Search for the cell housing the specified text and yield its (X, Y) center coordinate. 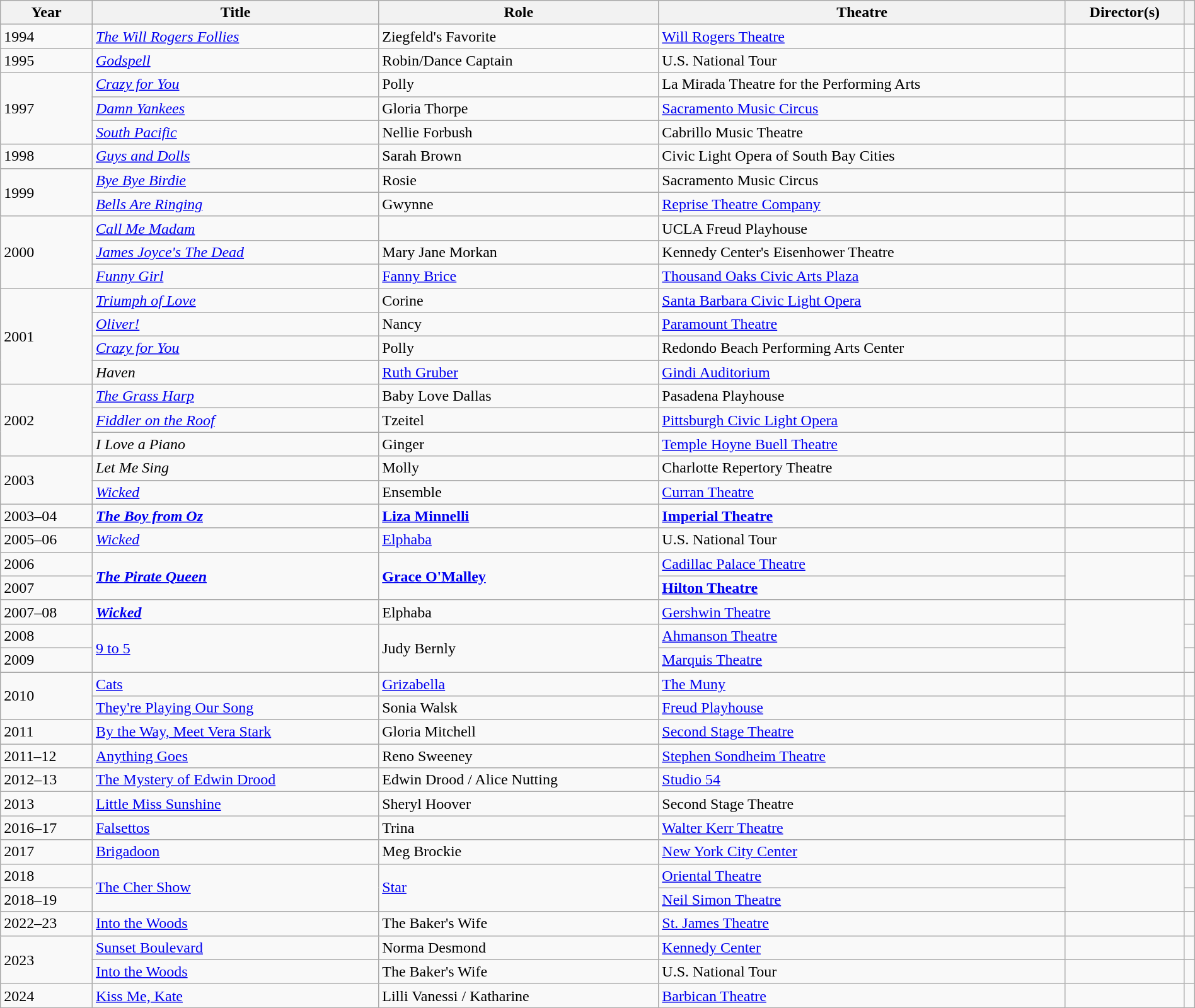
Gloria Thorpe (519, 108)
Gindi Auditorium (862, 372)
Fanny Brice (519, 276)
2011 (47, 732)
2007–08 (47, 612)
2011–12 (47, 756)
The Will Rogers Follies (235, 37)
Judy Bernly (519, 648)
The Pirate Queen (235, 576)
Kennedy Center's Eisenhower Theatre (862, 252)
Grizabella (519, 684)
Ahmanson Theatre (862, 636)
Nancy (519, 324)
Liza Minnelli (519, 516)
Damn Yankees (235, 108)
Oriental Theatre (862, 876)
Brigadoon (235, 852)
Falsettos (235, 828)
2018–19 (47, 900)
Lilli Vanessi / Katharine (519, 995)
Sarah Brown (519, 156)
Pasadena Playhouse (862, 396)
2005–06 (47, 540)
2023 (47, 959)
Mary Jane Morkan (519, 252)
2007 (47, 588)
Ziegfeld's Favorite (519, 37)
James Joyce's The Dead (235, 252)
Studio 54 (862, 780)
Imperial Theatre (862, 516)
Nellie Forbush (519, 132)
Robin/Dance Captain (519, 60)
2022–23 (47, 924)
Anything Goes (235, 756)
Role (519, 13)
Thousand Oaks Civic Arts Plaza (862, 276)
Civic Light Opera of South Bay Cities (862, 156)
Ruth Gruber (519, 372)
Baby Love Dallas (519, 396)
2012–13 (47, 780)
2018 (47, 876)
2010 (47, 696)
Gershwin Theatre (862, 612)
Hilton Theatre (862, 588)
Charlotte Repertory Theatre (862, 468)
1994 (47, 37)
Rosie (519, 180)
The Grass Harp (235, 396)
Neil Simon Theatre (862, 900)
Director(s) (1124, 13)
Redondo Beach Performing Arts Center (862, 348)
The Mystery of Edwin Drood (235, 780)
Guys and Dolls (235, 156)
St. James Theatre (862, 924)
Fiddler on the Roof (235, 420)
The Muny (862, 684)
Reno Sweeney (519, 756)
Grace O'Malley (519, 576)
Star (519, 888)
Cats (235, 684)
UCLA Freud Playhouse (862, 228)
Molly (519, 468)
2006 (47, 564)
Stephen Sondheim Theatre (862, 756)
Bye Bye Birdie (235, 180)
1999 (47, 192)
They're Playing Our Song (235, 708)
Triumph of Love (235, 301)
1998 (47, 156)
By the Way, Meet Vera Stark (235, 732)
Theatre (862, 13)
The Boy from Oz (235, 516)
1997 (47, 108)
Reprise Theatre Company (862, 204)
2003 (47, 480)
Let Me Sing (235, 468)
2024 (47, 995)
Paramount Theatre (862, 324)
Freud Playhouse (862, 708)
Walter Kerr Theatre (862, 828)
Call Me Madam (235, 228)
Edwin Drood / Alice Nutting (519, 780)
Sunset Boulevard (235, 948)
2013 (47, 804)
Will Rogers Theatre (862, 37)
Haven (235, 372)
Pittsburgh Civic Light Opera (862, 420)
Funny Girl (235, 276)
Gloria Mitchell (519, 732)
Bells Are Ringing (235, 204)
Santa Barbara Civic Light Opera (862, 301)
2008 (47, 636)
Marquis Theatre (862, 660)
Oliver! (235, 324)
2009 (47, 660)
2000 (47, 252)
Corine (519, 301)
Sonia Walsk (519, 708)
2001 (47, 336)
Year (47, 13)
Little Miss Sunshine (235, 804)
2017 (47, 852)
Gwynne (519, 204)
I Love a Piano (235, 444)
2002 (47, 420)
9 to 5 (235, 648)
Temple Hoyne Buell Theatre (862, 444)
2003–04 (47, 516)
Tzeitel (519, 420)
Curran Theatre (862, 492)
Title (235, 13)
Kiss Me, Kate (235, 995)
Sheryl Hoover (519, 804)
Cadillac Palace Theatre (862, 564)
South Pacific (235, 132)
New York City Center (862, 852)
Cabrillo Music Theatre (862, 132)
Meg Brockie (519, 852)
1995 (47, 60)
Kennedy Center (862, 948)
Godspell (235, 60)
Norma Desmond (519, 948)
2016–17 (47, 828)
Ensemble (519, 492)
Trina (519, 828)
Barbican Theatre (862, 995)
La Mirada Theatre for the Performing Arts (862, 84)
The Cher Show (235, 888)
Ginger (519, 444)
